For the text-containing cell, return its midpoint in (x, y) coordinate format. 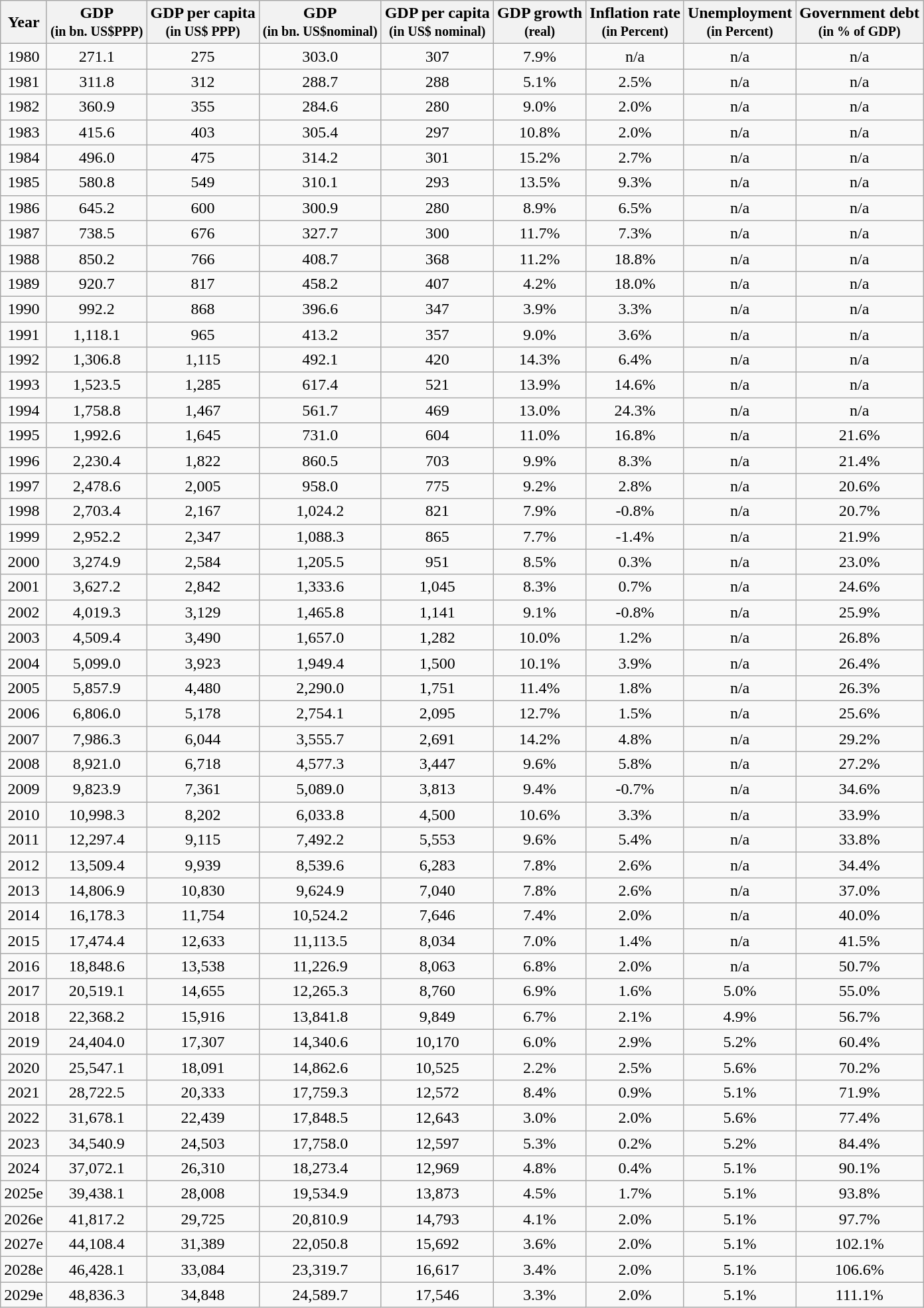
1.6% (635, 991)
1,657.0 (320, 637)
2.1% (635, 1017)
15.2% (539, 157)
2003 (24, 637)
24,589.7 (320, 1295)
1,822 (203, 461)
2.2% (539, 1067)
617.4 (320, 385)
1994 (24, 410)
2017 (24, 991)
111.1% (860, 1295)
1989 (24, 284)
6.8% (539, 966)
34,848 (203, 1295)
13,873 (437, 1194)
31,678.1 (96, 1117)
22,368.2 (96, 1017)
0.2% (635, 1143)
1984 (24, 157)
15,916 (203, 1017)
492.1 (320, 360)
1,333.6 (320, 587)
29,725 (203, 1219)
1985 (24, 183)
14,793 (437, 1219)
1,118.1 (96, 334)
29.2% (860, 739)
2002 (24, 612)
20.6% (860, 486)
56.7% (860, 1017)
11,226.9 (320, 966)
71.9% (860, 1092)
9.4% (539, 789)
25.6% (860, 713)
1,949.4 (320, 663)
0.9% (635, 1092)
347 (437, 309)
817 (203, 284)
10,830 (203, 890)
7,492.2 (320, 840)
1981 (24, 82)
6,806.0 (96, 713)
1.2% (635, 637)
5,553 (437, 840)
1,751 (437, 688)
11,113.5 (320, 941)
1,523.5 (96, 385)
40.0% (860, 916)
360.9 (96, 107)
2028e (24, 1269)
13,538 (203, 966)
17,758.0 (320, 1143)
1982 (24, 107)
413.2 (320, 334)
300.9 (320, 208)
2,347 (203, 536)
21.9% (860, 536)
2018 (24, 1017)
951 (437, 562)
604 (437, 436)
3,490 (203, 637)
11,754 (203, 916)
37.0% (860, 890)
20,519.1 (96, 991)
Government debt(in % of GDP) (860, 23)
1.7% (635, 1194)
2027e (24, 1244)
41.5% (860, 941)
9,849 (437, 1017)
10,524.2 (320, 916)
7,361 (203, 789)
775 (437, 486)
9.1% (539, 612)
4,577.3 (320, 764)
312 (203, 82)
2021 (24, 1092)
37,072.1 (96, 1169)
55.0% (860, 991)
600 (203, 208)
8,921.0 (96, 764)
297 (437, 132)
1992 (24, 360)
2019 (24, 1042)
84.4% (860, 1143)
5.0% (739, 991)
4.2% (539, 284)
850.2 (96, 258)
5,089.0 (320, 789)
28,722.5 (96, 1092)
GDP per capita(in US$ PPP) (203, 23)
2,754.1 (320, 713)
303.0 (320, 56)
17,848.5 (320, 1117)
408.7 (320, 258)
1,992.6 (96, 436)
11.4% (539, 688)
8.4% (539, 1092)
1,205.5 (320, 562)
731.0 (320, 436)
288.7 (320, 82)
16.8% (635, 436)
1,088.3 (320, 536)
305.4 (320, 132)
12,597 (437, 1143)
2,167 (203, 511)
475 (203, 157)
1,282 (437, 637)
403 (203, 132)
549 (203, 183)
3,923 (203, 663)
9,939 (203, 865)
10.1% (539, 663)
821 (437, 511)
1980 (24, 56)
18,273.4 (320, 1169)
Year (24, 23)
3,129 (203, 612)
300 (437, 233)
14.3% (539, 360)
Unemployment(in Percent) (739, 23)
293 (437, 183)
2006 (24, 713)
24.3% (635, 410)
301 (437, 157)
1,645 (203, 436)
2,005 (203, 486)
15,692 (437, 1244)
0.7% (635, 587)
9.2% (539, 486)
1.4% (635, 941)
958.0 (320, 486)
10,525 (437, 1067)
2020 (24, 1067)
9.9% (539, 461)
4,480 (203, 688)
1,500 (437, 663)
14.6% (635, 385)
23.0% (860, 562)
33.9% (860, 815)
2,584 (203, 562)
17,546 (437, 1295)
4,500 (437, 815)
965 (203, 334)
3.4% (539, 1269)
2,691 (437, 739)
13.5% (539, 183)
12,643 (437, 1117)
2,952.2 (96, 536)
21.6% (860, 436)
1988 (24, 258)
77.4% (860, 1117)
2016 (24, 966)
8,034 (437, 941)
5.4% (635, 840)
368 (437, 258)
48,836.3 (96, 1295)
10,170 (437, 1042)
2023 (24, 1143)
14,806.9 (96, 890)
7.0% (539, 941)
8,760 (437, 991)
4,509.4 (96, 637)
1991 (24, 334)
420 (437, 360)
2,095 (437, 713)
17,474.4 (96, 941)
13.0% (539, 410)
102.1% (860, 1244)
676 (203, 233)
13,509.4 (96, 865)
6.5% (635, 208)
93.8% (860, 1194)
2,230.4 (96, 461)
2012 (24, 865)
50.7% (860, 966)
3,555.7 (320, 739)
12,265.3 (320, 991)
7.3% (635, 233)
GDP growth(real) (539, 23)
22,050.8 (320, 1244)
19,534.9 (320, 1194)
6,718 (203, 764)
17,759.3 (320, 1092)
275 (203, 56)
6.9% (539, 991)
1,467 (203, 410)
7.7% (539, 536)
31,389 (203, 1244)
26.4% (860, 663)
18,091 (203, 1067)
6.4% (635, 360)
1995 (24, 436)
920.7 (96, 284)
307 (437, 56)
10.8% (539, 132)
2013 (24, 890)
0.3% (635, 562)
2026e (24, 1219)
2005 (24, 688)
2025e (24, 1194)
39,438.1 (96, 1194)
6,283 (437, 865)
2008 (24, 764)
9,823.9 (96, 789)
284.6 (320, 107)
8,202 (203, 815)
10,998.3 (96, 815)
469 (437, 410)
496.0 (96, 157)
407 (437, 284)
738.5 (96, 233)
24.6% (860, 587)
6.7% (539, 1017)
1996 (24, 461)
9.3% (635, 183)
2015 (24, 941)
26.8% (860, 637)
20,333 (203, 1092)
12,572 (437, 1092)
1.5% (635, 713)
34,540.9 (96, 1143)
1,285 (203, 385)
3.0% (539, 1117)
868 (203, 309)
17,307 (203, 1042)
28,008 (203, 1194)
14.2% (539, 739)
4,019.3 (96, 612)
2014 (24, 916)
2,290.0 (320, 688)
10.0% (539, 637)
6,033.8 (320, 815)
11.2% (539, 258)
2024 (24, 1169)
70.2% (860, 1067)
5,857.9 (96, 688)
GDP(in bn. US$nominal) (320, 23)
2000 (24, 562)
1990 (24, 309)
18,848.6 (96, 966)
355 (203, 107)
1,758.8 (96, 410)
314.2 (320, 157)
20,810.9 (320, 1219)
1997 (24, 486)
1,306.8 (96, 360)
25.9% (860, 612)
8,063 (437, 966)
1998 (24, 511)
9,624.9 (320, 890)
2001 (24, 587)
561.7 (320, 410)
288 (437, 82)
GDP(in bn. US$PPP) (96, 23)
311.8 (96, 82)
18.8% (635, 258)
22,439 (203, 1117)
6,044 (203, 739)
14,862.6 (320, 1067)
8.9% (539, 208)
46,428.1 (96, 1269)
6.0% (539, 1042)
2009 (24, 789)
5.3% (539, 1143)
1993 (24, 385)
10.6% (539, 815)
9,115 (203, 840)
20.7% (860, 511)
860.5 (320, 461)
271.1 (96, 56)
5,099.0 (96, 663)
2022 (24, 1117)
34.6% (860, 789)
5.8% (635, 764)
4.1% (539, 1219)
2.8% (635, 486)
4.5% (539, 1194)
27.2% (860, 764)
11.7% (539, 233)
26.3% (860, 688)
4.9% (739, 1017)
14,655 (203, 991)
16,178.3 (96, 916)
16,617 (437, 1269)
2,703.4 (96, 511)
24,404.0 (96, 1042)
1999 (24, 536)
24,503 (203, 1143)
1,141 (437, 612)
GDP per capita(in US$ nominal) (437, 23)
766 (203, 258)
33.8% (860, 840)
Inflation rate(in Percent) (635, 23)
12,633 (203, 941)
458.2 (320, 284)
357 (437, 334)
11.0% (539, 436)
26,310 (203, 1169)
0.4% (635, 1169)
8.5% (539, 562)
13.9% (539, 385)
396.6 (320, 309)
1,024.2 (320, 511)
3,274.9 (96, 562)
865 (437, 536)
7.4% (539, 916)
34.4% (860, 865)
3,627.2 (96, 587)
-1.4% (635, 536)
33,084 (203, 1269)
14,340.6 (320, 1042)
310.1 (320, 183)
521 (437, 385)
97.7% (860, 1219)
2011 (24, 840)
2010 (24, 815)
-0.7% (635, 789)
2007 (24, 739)
12,969 (437, 1169)
21.4% (860, 461)
327.7 (320, 233)
1983 (24, 132)
1,115 (203, 360)
7,986.3 (96, 739)
8,539.6 (320, 865)
2004 (24, 663)
415.6 (96, 132)
2.7% (635, 157)
3,813 (437, 789)
2,478.6 (96, 486)
12.7% (539, 713)
5,178 (203, 713)
580.8 (96, 183)
60.4% (860, 1042)
1,465.8 (320, 612)
106.6% (860, 1269)
13,841.8 (320, 1017)
18.0% (635, 284)
645.2 (96, 208)
7,040 (437, 890)
3,447 (437, 764)
44,108.4 (96, 1244)
1,045 (437, 587)
2,842 (203, 587)
12,297.4 (96, 840)
1986 (24, 208)
23,319.7 (320, 1269)
2029e (24, 1295)
1987 (24, 233)
41,817.2 (96, 1219)
1.8% (635, 688)
992.2 (96, 309)
90.1% (860, 1169)
2.9% (635, 1042)
703 (437, 461)
25,547.1 (96, 1067)
7,646 (437, 916)
